Capture the cell that displays the provided text and extract its [X, Y] central coordinate. 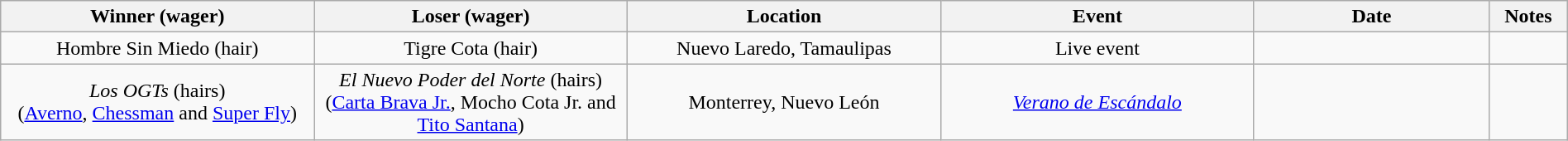
Hombre Sin Miedo (hair) [157, 48]
El Nuevo Poder del Norte (hairs) (Carta Brava Jr., Mocho Cota Jr. and Tito Santana) [471, 102]
Monterrey, Nuevo León [784, 102]
Event [1097, 17]
Los OGTs (hairs)(Averno, Chessman and Super Fly) [157, 102]
Location [784, 17]
Nuevo Laredo, Tamaulipas [784, 48]
Tigre Cota (hair) [471, 48]
Live event [1097, 48]
Verano de Escándalo [1097, 102]
Loser (wager) [471, 17]
Date [1371, 17]
Notes [1528, 17]
Winner (wager) [157, 17]
